For the text-containing cell, return its midpoint in (x, y) coordinate format. 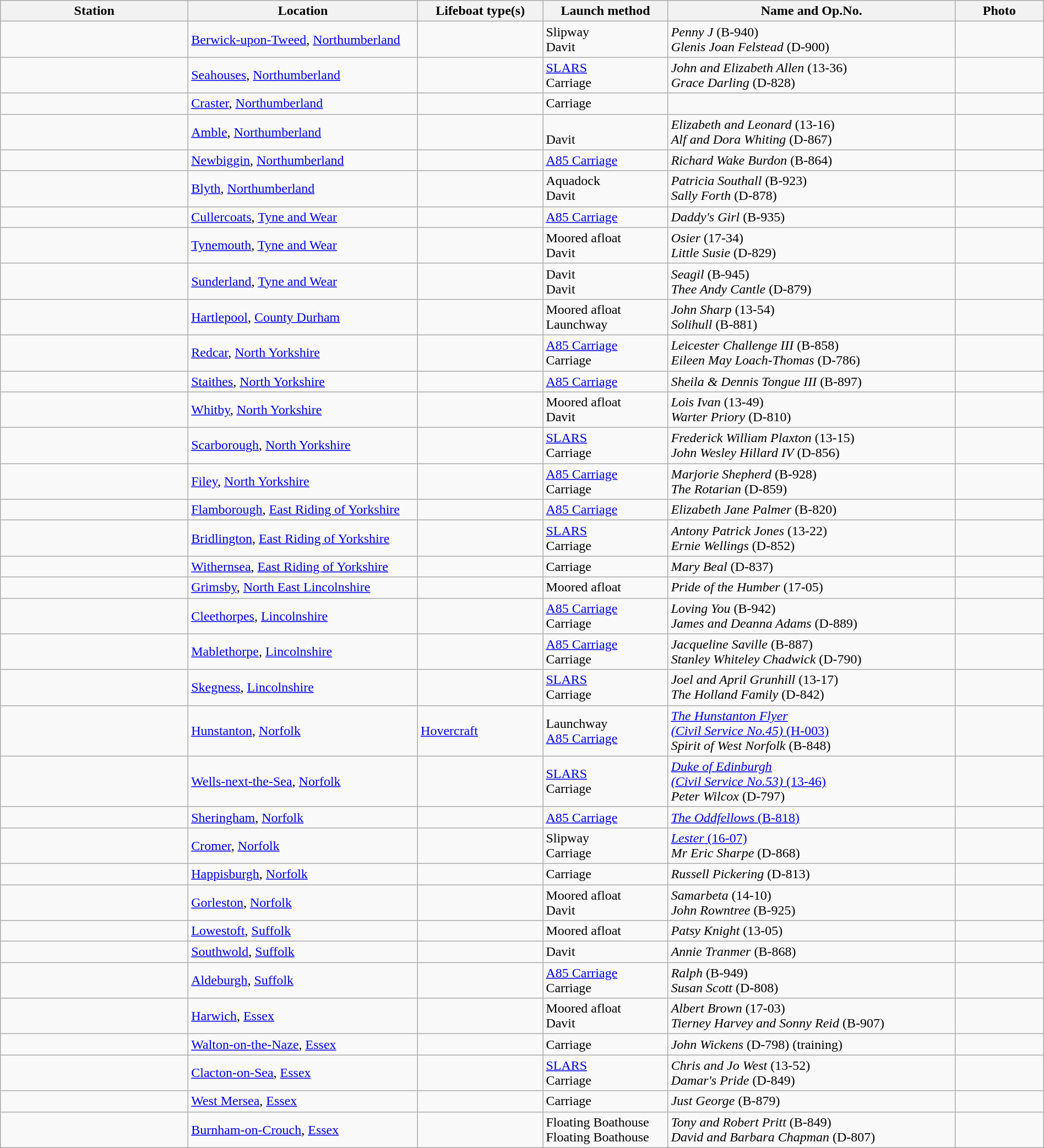
Antony Patrick Jones (13-22)Ernie Wellings (D-852) (812, 538)
Hovercraft (480, 731)
Cullercoats, Tyne and Wear (303, 217)
Moored afloatLaunchway (606, 317)
SlipwayDavit (606, 40)
Hunstanton, Norfolk (303, 731)
Just George (B-879) (812, 1101)
Name and Op.No. (812, 11)
Mary Beal (D-837) (812, 567)
Samarbeta (14-10)John Rowntree (B-925) (812, 902)
Mablethorpe, Lincolnshire (303, 652)
DavitDavit (606, 281)
Elizabeth and Leonard (13-16) Alf and Dora Whiting (D-867) (812, 132)
John and Elizabeth Allen (13-36)Grace Darling (D-828) (812, 75)
Filey, North Yorkshire (303, 481)
Duke of Edinburgh(Civil Service No.53) (13-46)Peter Wilcox (D-797) (812, 781)
Seahouses, Northumberland (303, 75)
Lois Ivan (13-49)Warter Priory (D-810) (812, 410)
The Oddfellows (B-818) (812, 817)
SlipwayCarriage (606, 846)
Lester (16-07)Mr Eric Sharpe (D-868) (812, 846)
Loving You (B-942)James and Deanna Adams (D-889) (812, 616)
Patsy Knight (13-05) (812, 931)
AquadockDavit (606, 188)
Penny J (B-940)Glenis Joan Felstead (D-900) (812, 40)
Aldeburgh, Suffolk (303, 980)
Withernsea, East Riding of Yorkshire (303, 567)
Craster, Northumberland (303, 104)
John Wickens (D-798) (training) (812, 1044)
Ralph (B-949)Susan Scott (D-808) (812, 980)
Whitby, North Yorkshire (303, 410)
Tony and Robert Pritt (B-849)David and Barbara Chapman (D-807) (812, 1130)
Sunderland, Tyne and Wear (303, 281)
Patricia Southall (B-923)Sally Forth (D-878) (812, 188)
Frederick William Plaxton (13-15)John Wesley Hillard IV (D-856) (812, 446)
Cleethorpes, Lincolnshire (303, 616)
Berwick-upon-Tweed, Northumberland (303, 40)
Wells-next-the-Sea, Norfolk (303, 781)
Albert Brown (17-03)Tierney Harvey and Sonny Reid (B-907) (812, 1016)
Skegness, Lincolnshire (303, 687)
Elizabeth Jane Palmer (B-820) (812, 510)
Amble, Northumberland (303, 132)
The Hunstanton Flyer(Civil Service No.45) (H-003)Spirit of West Norfolk (B-848) (812, 731)
Tynemouth, Tyne and Wear (303, 246)
Annie Tranmer (B-868) (812, 952)
Lifeboat type(s) (480, 11)
Redcar, North Yorkshire (303, 352)
Photo (999, 11)
Location (303, 11)
Russell Pickering (D-813) (812, 874)
Flamborough, East Riding of Yorkshire (303, 510)
Harwich, Essex (303, 1016)
Osier (17-34)Little Susie (D-829) (812, 246)
Station (95, 11)
Walton-on-the-Naze, Essex (303, 1044)
Pride of the Humber (17-05) (812, 587)
John Sharp (13-54)Solihull (B-881) (812, 317)
Burnham-on-Crouch, Essex (303, 1130)
Gorleston, Norfolk (303, 902)
West Mersea, Essex (303, 1101)
Marjorie Shepherd (B-928)The Rotarian (D-859) (812, 481)
Leicester Challenge III (B-858)Eileen May Loach-Thomas (D-786) (812, 352)
Cromer, Norfolk (303, 846)
Bridlington, East Riding of Yorkshire (303, 538)
Daddy's Girl (B-935) (812, 217)
Chris and Jo West (13-52)Damar's Pride (D-849) (812, 1073)
Floating BoathouseFloating Boathouse (606, 1130)
Grimsby, North East Lincolnshire (303, 587)
Blyth, Northumberland (303, 188)
Staithes, North Yorkshire (303, 382)
Sheringham, Norfolk (303, 817)
Jacqueline Saville (B-887)Stanley Whiteley Chadwick (D-790) (812, 652)
Seagil (B-945)Thee Andy Cantle (D-879) (812, 281)
Richard Wake Burdon (B-864) (812, 160)
Southwold, Suffolk (303, 952)
Lowestoft, Suffolk (303, 931)
Scarborough, North Yorkshire (303, 446)
Clacton-on-Sea, Essex (303, 1073)
Sheila & Dennis Tongue III (B-897) (812, 382)
Happisburgh, Norfolk (303, 874)
Joel and April Grunhill (13-17)The Holland Family (D-842) (812, 687)
Launch method (606, 11)
Hartlepool, County Durham (303, 317)
LaunchwayA85 Carriage (606, 731)
Newbiggin, Northumberland (303, 160)
